Output the (x, y) coordinate of the center of the cell containing the given text.  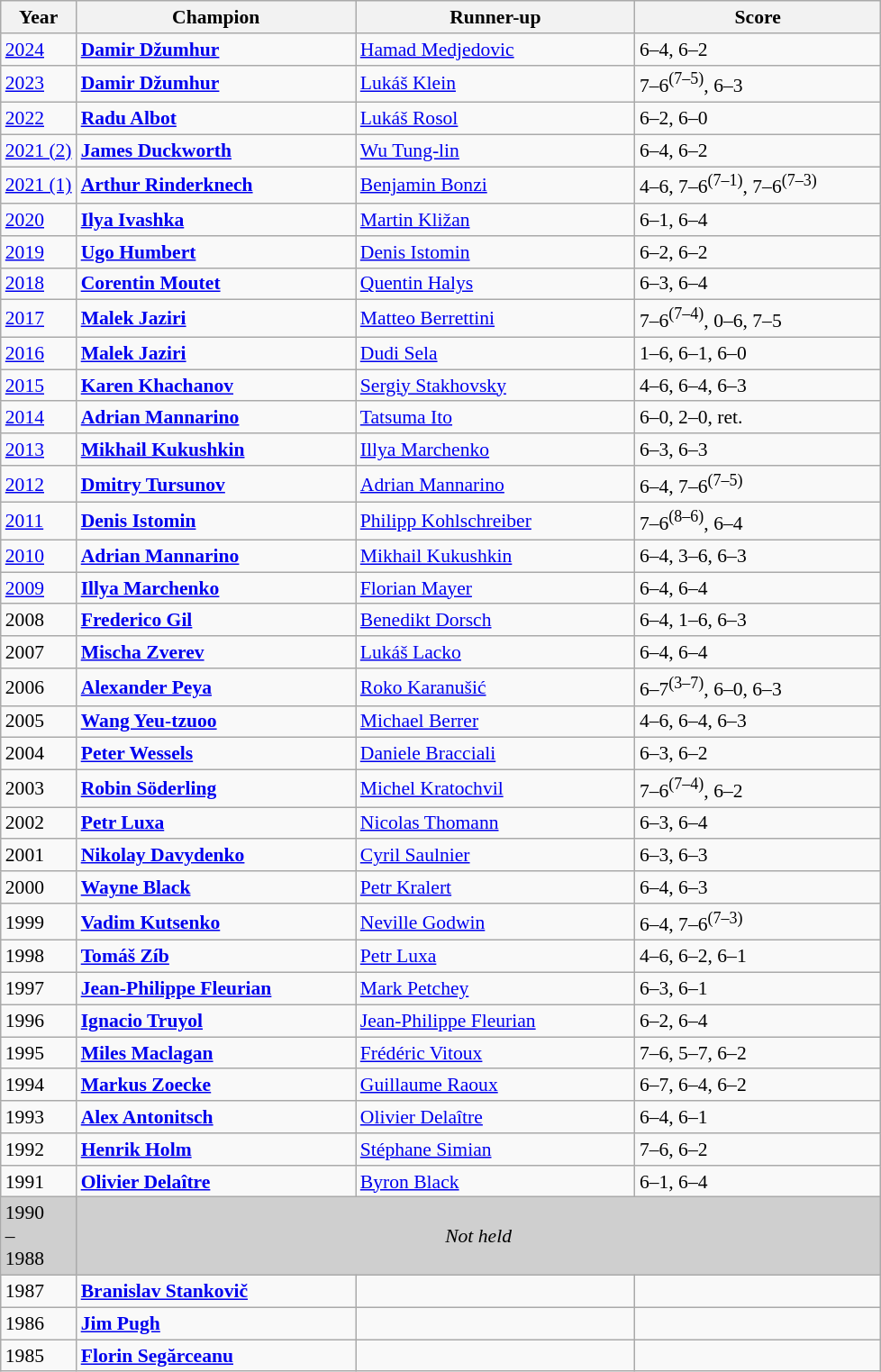
1994 (39, 1086)
4–6, 6–2, 6–1 (758, 957)
Champion (216, 17)
2021 (1) (39, 186)
Karen Khachanov (216, 386)
6–2, 6–2 (758, 252)
7–6, 6–2 (758, 1149)
1–6, 6–1, 6–0 (758, 353)
Hamad Medjedovic (495, 50)
Philipp Kohlschreiber (495, 521)
Roko Karanušić (495, 686)
Lukáš Klein (495, 83)
7–6(7–4), 0–6, 7–5 (758, 319)
6–4, 6–3 (758, 887)
Frederico Gil (216, 621)
6–2, 6–4 (758, 1021)
Ignacio Truyol (216, 1021)
Byron Black (495, 1182)
Alexander Peya (216, 686)
Vadim Kutsenko (216, 922)
Matteo Berrettini (495, 319)
Arthur Rinderknech (216, 186)
2020 (39, 220)
2008 (39, 621)
2021 (2) (39, 150)
2013 (39, 450)
Florin Segărceanu (216, 1356)
2010 (39, 557)
2019 (39, 252)
Peter Wessels (216, 754)
7–6(7–4), 6–2 (758, 789)
2024 (39, 50)
Radu Albot (216, 119)
Robin Söderling (216, 789)
Michael Berrer (495, 722)
1992 (39, 1149)
2022 (39, 119)
James Duckworth (216, 150)
Quentin Halys (495, 285)
Wu Tung-lin (495, 150)
1993 (39, 1117)
2006 (39, 686)
7–6(7–5), 6–3 (758, 83)
1990–1988 (39, 1236)
2003 (39, 789)
Stéphane Simian (495, 1149)
Florian Mayer (495, 588)
Sergiy Stakhovsky (495, 386)
Ilya Ivashka (216, 220)
Corentin Moutet (216, 285)
Alex Antonitsch (216, 1117)
Frédéric Vitoux (495, 1053)
2012 (39, 485)
Neville Godwin (495, 922)
2016 (39, 353)
Petr Kralert (495, 887)
1986 (39, 1323)
6–4, 7–6(7–3) (758, 922)
Score (758, 17)
Runner-up (495, 17)
1995 (39, 1053)
Lukáš Lacko (495, 652)
6–4, 7–6(7–5) (758, 485)
Jim Pugh (216, 1323)
1991 (39, 1182)
6–7, 6–4, 6–2 (758, 1086)
2005 (39, 722)
2015 (39, 386)
6–2, 6–0 (758, 119)
1998 (39, 957)
2000 (39, 887)
6–3, 6–1 (758, 989)
Benjamin Bonzi (495, 186)
2023 (39, 83)
Dmitry Tursunov (216, 485)
1996 (39, 1021)
2004 (39, 754)
Mark Petchey (495, 989)
Ugo Humbert (216, 252)
Tomáš Zíb (216, 957)
6–7(3–7), 6–0, 6–3 (758, 686)
1997 (39, 989)
Daniele Bracciali (495, 754)
7–6, 5–7, 6–2 (758, 1053)
Miles Maclagan (216, 1053)
2007 (39, 652)
6–4, 1–6, 6–3 (758, 621)
Branislav Stankovič (216, 1292)
2009 (39, 588)
Tatsuma Ito (495, 418)
2002 (39, 823)
Not held (479, 1236)
Guillaume Raoux (495, 1086)
Henrik Holm (216, 1149)
2014 (39, 418)
2001 (39, 856)
6–0, 2–0, ret. (758, 418)
Cyril Saulnier (495, 856)
4–6, 7–6(7–1), 7–6(7–3) (758, 186)
6–4, 3–6, 6–3 (758, 557)
Nikolay Davydenko (216, 856)
Year (39, 17)
Martin Kližan (495, 220)
2017 (39, 319)
7–6(8–6), 6–4 (758, 521)
Wang Yeu-tzuoo (216, 722)
2011 (39, 521)
Nicolas Thomann (495, 823)
1985 (39, 1356)
Mischa Zverev (216, 652)
Michel Kratochvil (495, 789)
Benedikt Dorsch (495, 621)
2018 (39, 285)
Lukáš Rosol (495, 119)
Markus Zoecke (216, 1086)
6–3, 6–2 (758, 754)
6–4, 6–1 (758, 1117)
1999 (39, 922)
Dudi Sela (495, 353)
1987 (39, 1292)
Wayne Black (216, 887)
